Capture the cell that displays the provided text and extract its [x, y] central coordinate. 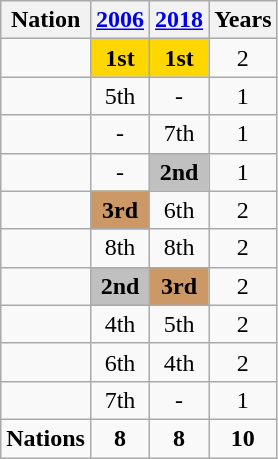
Nations [46, 438]
Years [243, 20]
Nation [46, 20]
2006 [120, 20]
2018 [180, 20]
10 [243, 438]
